Output the (X, Y) coordinate of the center of the cell containing the given text.  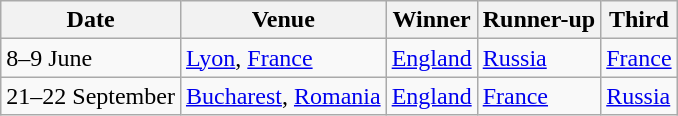
Lyon, France (283, 58)
Date (91, 20)
Winner (432, 20)
8–9 June (91, 58)
Bucharest, Romania (283, 96)
Venue (283, 20)
21–22 September (91, 96)
Runner-up (539, 20)
Third (639, 20)
